From the cell containing the given text, extract its center point as (x, y) coordinate. 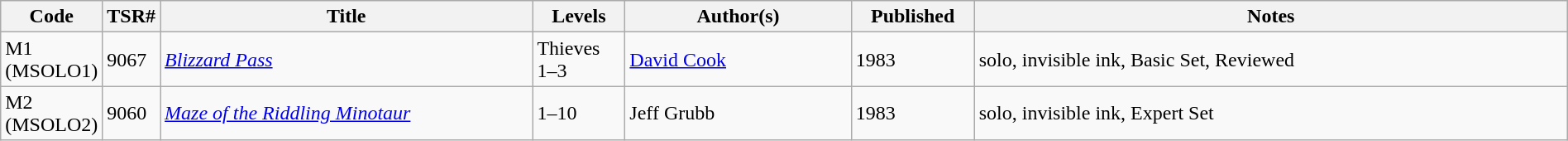
Published (913, 17)
solo, invisible ink, Basic Set, Reviewed (1270, 60)
Thieves 1–3 (579, 60)
M2 (MSOLO2) (51, 113)
Maze of the Riddling Minotaur (347, 113)
Blizzard Pass (347, 60)
David Cook (738, 60)
Code (51, 17)
Title (347, 17)
9067 (131, 60)
solo, invisible ink, Expert Set (1270, 113)
1–10 (579, 113)
9060 (131, 113)
Author(s) (738, 17)
Jeff Grubb (738, 113)
TSR# (131, 17)
M1 (MSOLO1) (51, 60)
Notes (1270, 17)
Levels (579, 17)
